Find where the given text appears and provide that cell's center as [X, Y] coordinate. 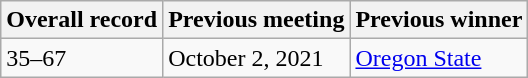
35–67 [82, 58]
Oregon State [439, 58]
October 2, 2021 [256, 58]
Overall record [82, 20]
Previous winner [439, 20]
Previous meeting [256, 20]
